For the text-containing cell, return its midpoint in [X, Y] coordinate format. 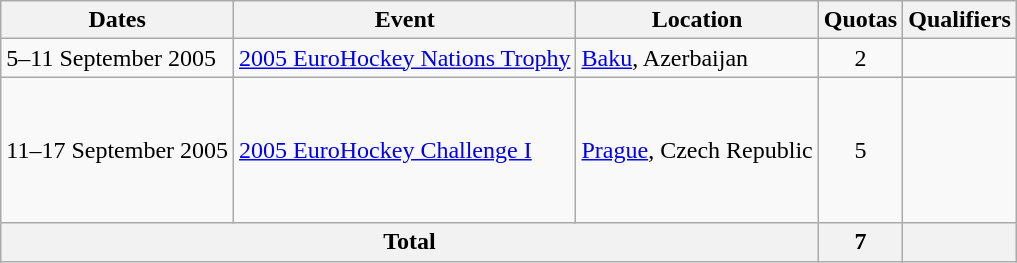
2 [860, 58]
7 [860, 242]
Event [405, 20]
Total [410, 242]
2005 EuroHockey Nations Trophy [405, 58]
Prague, Czech Republic [697, 150]
5 [860, 150]
2005 EuroHockey Challenge I [405, 150]
5–11 September 2005 [118, 58]
Quotas [860, 20]
11–17 September 2005 [118, 150]
Qualifiers [960, 20]
Location [697, 20]
Baku, Azerbaijan [697, 58]
Dates [118, 20]
